Search for the cell housing the specified text and yield its (x, y) center coordinate. 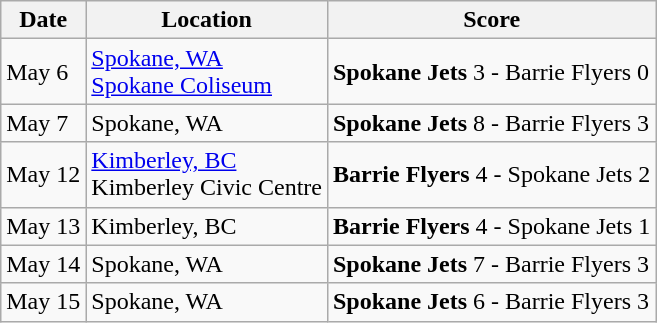
Spokane Jets 7 - Barrie Flyers 3 (491, 264)
Spokane, WASpokane Coliseum (207, 72)
Date (44, 20)
Spokane Jets 6 - Barrie Flyers 3 (491, 302)
May 14 (44, 264)
Kimberley, BCKimberley Civic Centre (207, 174)
Kimberley, BC (207, 226)
Barrie Flyers 4 - Spokane Jets 1 (491, 226)
May 12 (44, 174)
Score (491, 20)
Barrie Flyers 4 - Spokane Jets 2 (491, 174)
Spokane Jets 3 - Barrie Flyers 0 (491, 72)
May 7 (44, 123)
Spokane Jets 8 - Barrie Flyers 3 (491, 123)
May 15 (44, 302)
May 6 (44, 72)
Location (207, 20)
May 13 (44, 226)
